From the cell containing the given text, extract its center point as (X, Y) coordinate. 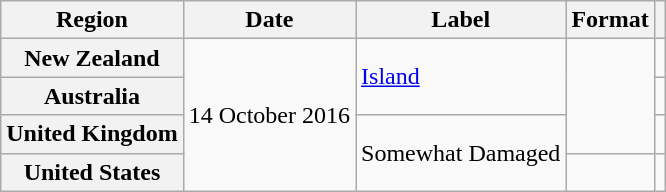
Australia (92, 96)
Date (269, 20)
Island (461, 77)
New Zealand (92, 58)
Somewhat Damaged (461, 153)
14 October 2016 (269, 115)
United Kingdom (92, 134)
Region (92, 20)
Format (610, 20)
United States (92, 172)
Label (461, 20)
